Pinpoint the cell where the given text exists, returning its [X, Y] midpoint coordinate. 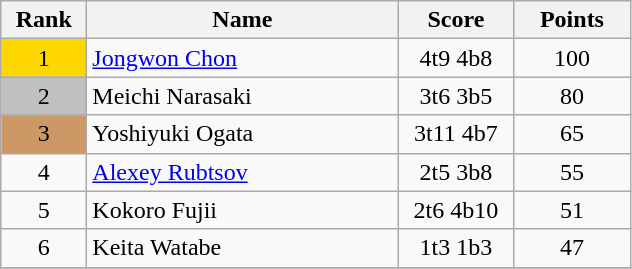
2t6 4b10 [456, 210]
Meichi Narasaki [242, 96]
Keita Watabe [242, 248]
47 [572, 248]
4 [44, 172]
3t11 4b7 [456, 134]
Yoshiyuki Ogata [242, 134]
55 [572, 172]
1 [44, 58]
1t3 1b3 [456, 248]
2t5 3b8 [456, 172]
Kokoro Fujii [242, 210]
51 [572, 210]
80 [572, 96]
100 [572, 58]
Alexey Rubtsov [242, 172]
5 [44, 210]
3 [44, 134]
Rank [44, 20]
2 [44, 96]
Points [572, 20]
3t6 3b5 [456, 96]
Name [242, 20]
Score [456, 20]
Jongwon Chon [242, 58]
4t9 4b8 [456, 58]
65 [572, 134]
6 [44, 248]
